Return [x, y] of the center of cell containing provided text 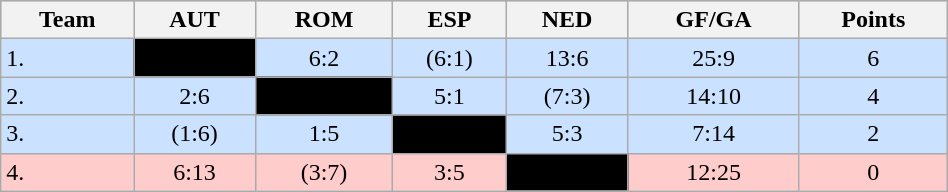
ESP [450, 20]
13:6 [567, 58]
4. [68, 172]
2. [68, 96]
1:5 [324, 134]
5:1 [450, 96]
2:6 [195, 96]
12:25 [714, 172]
ROM [324, 20]
3:5 [450, 172]
(1:6) [195, 134]
1. [68, 58]
25:9 [714, 58]
(6:1) [450, 58]
14:10 [714, 96]
Team [68, 20]
6:2 [324, 58]
2 [873, 134]
GF/GA [714, 20]
NED [567, 20]
Points [873, 20]
(3:7) [324, 172]
7:14 [714, 134]
0 [873, 172]
6 [873, 58]
4 [873, 96]
6:13 [195, 172]
AUT [195, 20]
5:3 [567, 134]
(7:3) [567, 96]
3. [68, 134]
